Determine the (x, y) coordinate at the center of the cell enclosing the given text.  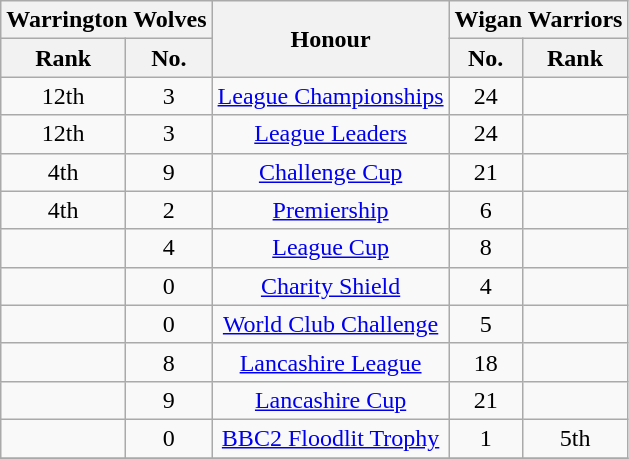
League Championships (330, 96)
Wigan Warriors (538, 20)
Charity Shield (330, 286)
Premiership (330, 210)
Challenge Cup (330, 172)
League Cup (330, 248)
5th (575, 438)
League Leaders (330, 134)
1 (486, 438)
World Club Challenge (330, 324)
Lancashire Cup (330, 400)
BBC2 Floodlit Trophy (330, 438)
Warrington Wolves (106, 20)
6 (486, 210)
5 (486, 324)
Honour (330, 39)
2 (169, 210)
18 (486, 362)
Lancashire League (330, 362)
